Determine the [X, Y] coordinate at the center of the cell enclosing the given text.  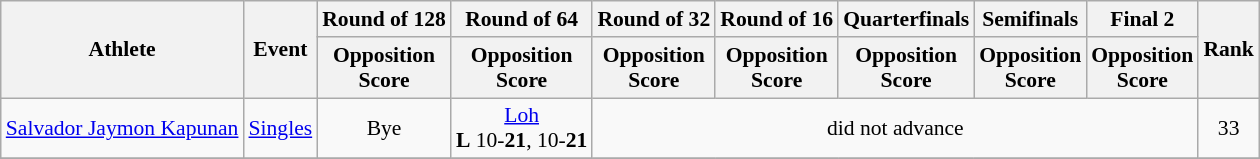
Round of 32 [654, 19]
Semifinals [1030, 19]
Final 2 [1142, 19]
Round of 64 [522, 19]
LohL 10-21, 10-21 [522, 128]
Singles [280, 128]
Bye [384, 128]
Event [280, 50]
Athlete [122, 50]
Round of 16 [776, 19]
33 [1228, 128]
Salvador Jaymon Kapunan [122, 128]
Round of 128 [384, 19]
Rank [1228, 50]
did not advance [895, 128]
Quarterfinals [906, 19]
